Capture the cell that displays the provided text and extract its [x, y] central coordinate. 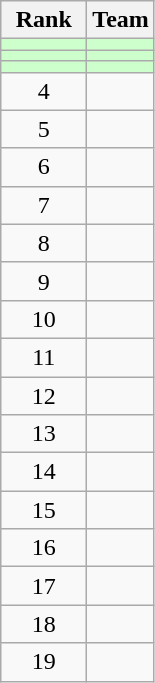
19 [44, 662]
14 [44, 472]
Rank [44, 20]
11 [44, 357]
17 [44, 586]
4 [44, 91]
13 [44, 434]
16 [44, 548]
18 [44, 624]
15 [44, 510]
7 [44, 205]
9 [44, 281]
Team [121, 20]
8 [44, 243]
12 [44, 395]
6 [44, 167]
10 [44, 319]
5 [44, 129]
